Pinpoint the cell where the given text exists, returning its [X, Y] midpoint coordinate. 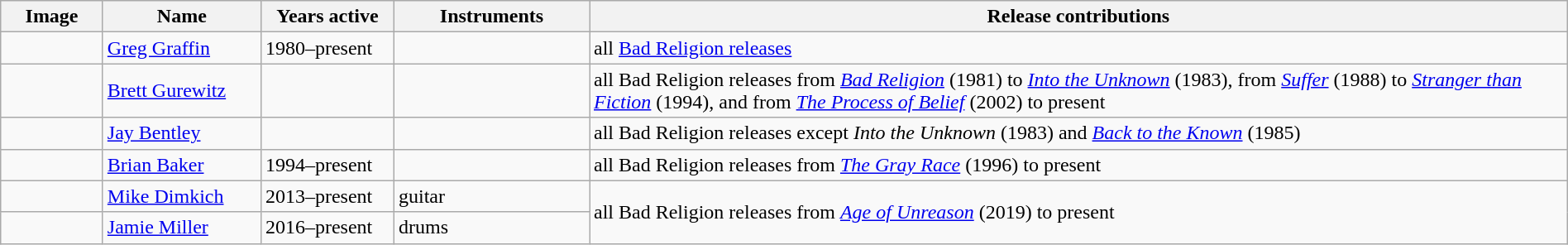
guitar [491, 196]
all Bad Religion releases except Into the Unknown (1983) and Back to the Known (1985) [1078, 133]
drums [491, 228]
Brian Baker [182, 165]
1980–present [327, 48]
Release contributions [1078, 17]
Image [52, 17]
Brett Gurewitz [182, 91]
Greg Graffin [182, 48]
Jamie Miller [182, 228]
Years active [327, 17]
Jay Bentley [182, 133]
all Bad Religion releases [1078, 48]
Name [182, 17]
all Bad Religion releases from Age of Unreason (2019) to present [1078, 212]
1994–present [327, 165]
Instruments [491, 17]
Mike Dimkich [182, 196]
2013–present [327, 196]
2016–present [327, 228]
all Bad Religion releases from The Gray Race (1996) to present [1078, 165]
